Capture the cell that displays the provided text and extract its (X, Y) central coordinate. 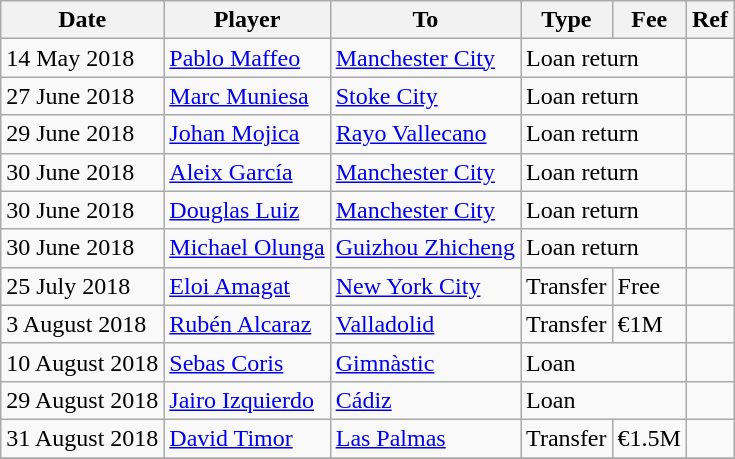
Rubén Alcaraz (247, 324)
David Timor (247, 438)
Las Palmas (425, 438)
31 August 2018 (82, 438)
Date (82, 20)
€1M (649, 324)
€1.5M (649, 438)
Johan Mojica (247, 134)
Guizhou Zhicheng (425, 248)
Cádiz (425, 400)
Marc Muniesa (247, 96)
New York City (425, 286)
3 August 2018 (82, 324)
Gimnàstic (425, 362)
Stoke City (425, 96)
29 August 2018 (82, 400)
Rayo Vallecano (425, 134)
10 August 2018 (82, 362)
29 June 2018 (82, 134)
To (425, 20)
Type (567, 20)
Eloi Amagat (247, 286)
Jairo Izquierdo (247, 400)
Fee (649, 20)
Player (247, 20)
Valladolid (425, 324)
Sebas Coris (247, 362)
Free (649, 286)
Aleix García (247, 172)
Ref (710, 20)
14 May 2018 (82, 58)
27 June 2018 (82, 96)
Pablo Maffeo (247, 58)
Douglas Luiz (247, 210)
Michael Olunga (247, 248)
25 July 2018 (82, 286)
